From the cell containing the given text, extract its center point as [x, y] coordinate. 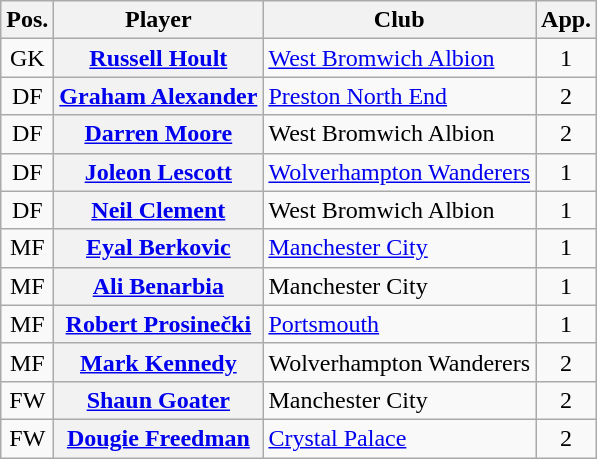
Robert Prosinečki [158, 324]
Eyal Berkovic [158, 248]
Russell Hoult [158, 58]
App. [566, 20]
Neil Clement [158, 210]
Darren Moore [158, 134]
Pos. [28, 20]
Mark Kennedy [158, 362]
Portsmouth [400, 324]
Player [158, 20]
Club [400, 20]
Shaun Goater [158, 400]
Preston North End [400, 96]
Joleon Lescott [158, 172]
Graham Alexander [158, 96]
Dougie Freedman [158, 438]
Ali Benarbia [158, 286]
GK [28, 58]
Crystal Palace [400, 438]
